Extract the [x, y] coordinate from the center of the cell holding the provided text.  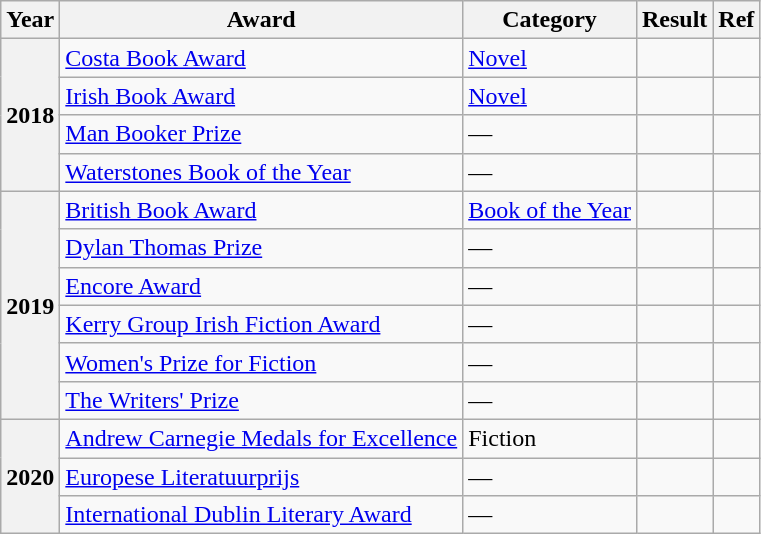
Waterstones Book of the Year [262, 172]
Costa Book Award [262, 58]
Andrew Carnegie Medals for Excellence [262, 438]
International Dublin Literary Award [262, 515]
Irish Book Award [262, 96]
2019 [30, 305]
Women's Prize for Fiction [262, 362]
Kerry Group Irish Fiction Award [262, 324]
Encore Award [262, 286]
Category [550, 20]
Award [262, 20]
Book of the Year [550, 210]
Man Booker Prize [262, 134]
Dylan Thomas Prize [262, 248]
Ref [736, 20]
Result [674, 20]
Year [30, 20]
British Book Award [262, 210]
The Writers' Prize [262, 400]
2018 [30, 115]
Europese Literatuurprijs [262, 477]
Fiction [550, 438]
2020 [30, 476]
